Determine the (X, Y) coordinate at the center of the cell enclosing the given text.  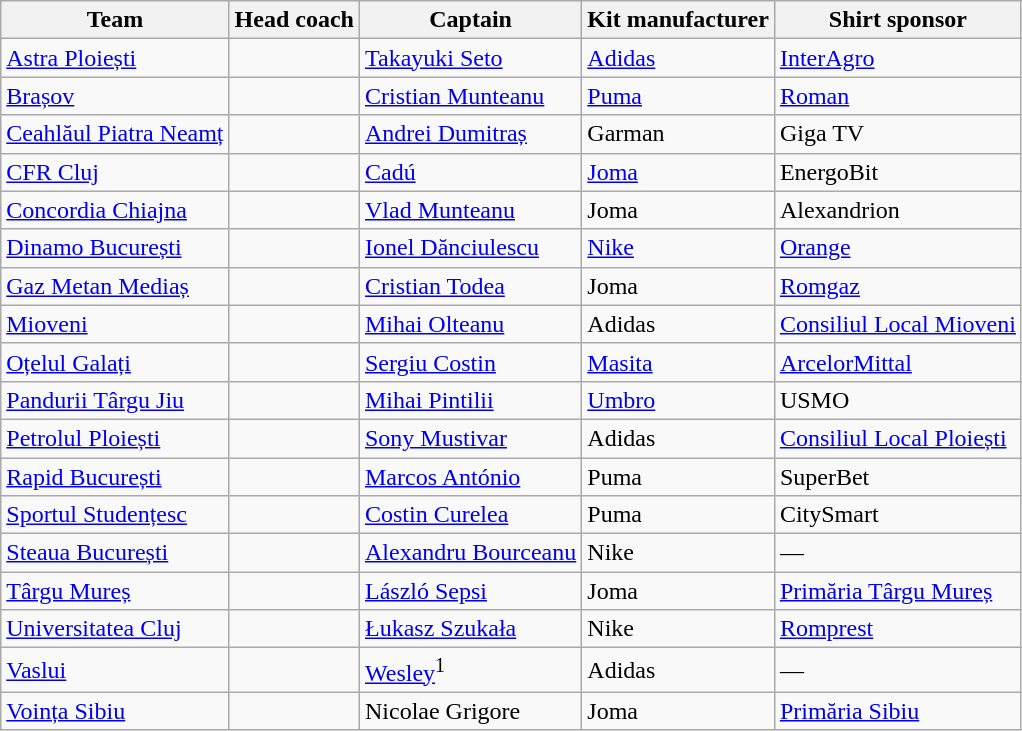
Garman (678, 134)
Andrei Dumitraș (470, 134)
Primăria Târgu Mureș (898, 591)
Giga TV (898, 134)
Łukasz Szukała (470, 629)
Mihai Olteanu (470, 324)
Alexandrion (898, 210)
Cadú (470, 172)
Steaua București (115, 553)
Rapid București (115, 477)
Universitatea Cluj (115, 629)
Sony Mustivar (470, 438)
Cristian Todea (470, 286)
Sportul Studențesc (115, 515)
Orange (898, 248)
Romgaz (898, 286)
Head coach (294, 20)
Gaz Metan Mediaș (115, 286)
Takayuki Seto (470, 58)
InterAgro (898, 58)
Ceahlăul Piatra Neamț (115, 134)
Consiliul Local Mioveni (898, 324)
Masita (678, 362)
Mihai Pintilii (470, 400)
Nicolae Grigore (470, 711)
Team (115, 20)
Ionel Dănciulescu (470, 248)
Cristian Munteanu (470, 96)
Wesley1 (470, 670)
ArcelorMittal (898, 362)
Romprest (898, 629)
Shirt sponsor (898, 20)
Pandurii Târgu Jiu (115, 400)
Astra Ploiești (115, 58)
Brașov (115, 96)
Consiliul Local Ploiești (898, 438)
Concordia Chiajna (115, 210)
Sergiu Costin (470, 362)
Umbro (678, 400)
CFR Cluj (115, 172)
Târgu Mureș (115, 591)
Alexandru Bourceanu (470, 553)
Primăria Sibiu (898, 711)
Kit manufacturer (678, 20)
Roman (898, 96)
Oțelul Galați (115, 362)
Captain (470, 20)
Vlad Munteanu (470, 210)
Dinamo București (115, 248)
SuperBet (898, 477)
Voința Sibiu (115, 711)
Mioveni (115, 324)
Marcos António (470, 477)
Vaslui (115, 670)
László Sepsi (470, 591)
EnergoBit (898, 172)
CitySmart (898, 515)
USMO (898, 400)
Costin Curelea (470, 515)
Petrolul Ploiești (115, 438)
